Capture the cell that displays the provided text and extract its (x, y) central coordinate. 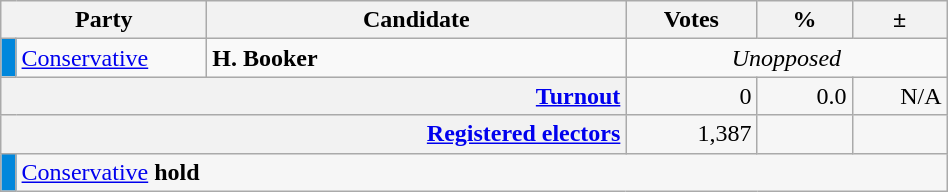
1,387 (692, 134)
Unopposed (786, 58)
0.0 (804, 96)
0 (692, 96)
Candidate (416, 20)
Turnout (314, 96)
Votes (692, 20)
N/A (900, 96)
Conservative (112, 58)
Conservative hold (482, 172)
Party (104, 20)
% (804, 20)
Registered electors (314, 134)
H. Booker (416, 58)
± (900, 20)
